Detect which cell encompasses the target text, then output its (X, Y) center coordinate. 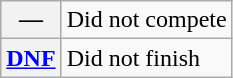
DNF (31, 58)
Did not compete (146, 20)
— (31, 20)
Did not finish (146, 58)
